From the cell containing the given text, extract its center point as (X, Y) coordinate. 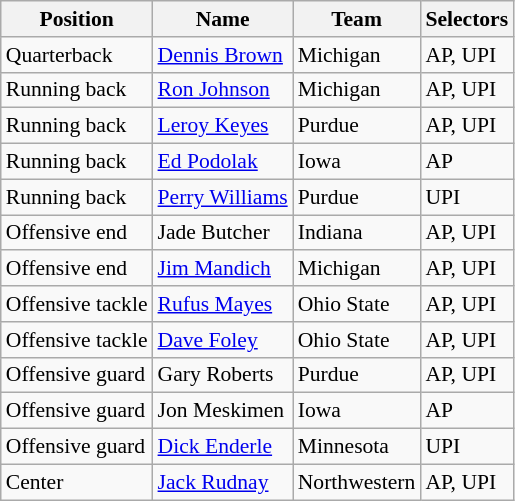
Jon Meskimen (223, 411)
Jack Rudnay (223, 482)
Leroy Keyes (223, 126)
Indiana (357, 233)
Quarterback (77, 55)
Minnesota (357, 447)
Ed Podolak (223, 162)
Dick Enderle (223, 447)
Selectors (466, 19)
Center (77, 482)
Name (223, 19)
Perry Williams (223, 197)
Position (77, 19)
Gary Roberts (223, 375)
Northwestern (357, 482)
Jim Mandich (223, 269)
Ron Johnson (223, 90)
Team (357, 19)
Dennis Brown (223, 55)
Rufus Mayes (223, 304)
Jade Butcher (223, 233)
Dave Foley (223, 340)
